Scan for the cell matching the given text and deliver its [X, Y] coordinate at center. 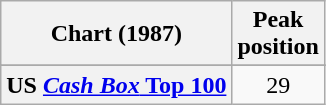
US Cash Box Top 100 [116, 85]
29 [278, 85]
Chart (1987) [116, 34]
Peakposition [278, 34]
